Return the [X, Y] coordinate for the center point of the cell that contains the specified text.  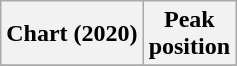
Chart (2020) [72, 34]
Peakposition [189, 34]
